Capture the cell that displays the provided text and extract its (x, y) central coordinate. 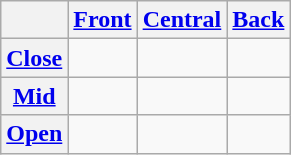
Mid (34, 96)
Central (182, 20)
Close (34, 58)
Back (258, 20)
Open (34, 134)
Front (102, 20)
